For the text-containing cell, return its midpoint in (x, y) coordinate format. 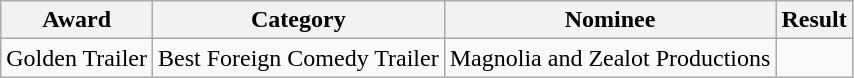
Magnolia and Zealot Productions (610, 58)
Result (814, 20)
Best Foreign Comedy Trailer (298, 58)
Category (298, 20)
Golden Trailer (77, 58)
Award (77, 20)
Nominee (610, 20)
